Output the [x, y] coordinate of the center of the cell containing the given text.  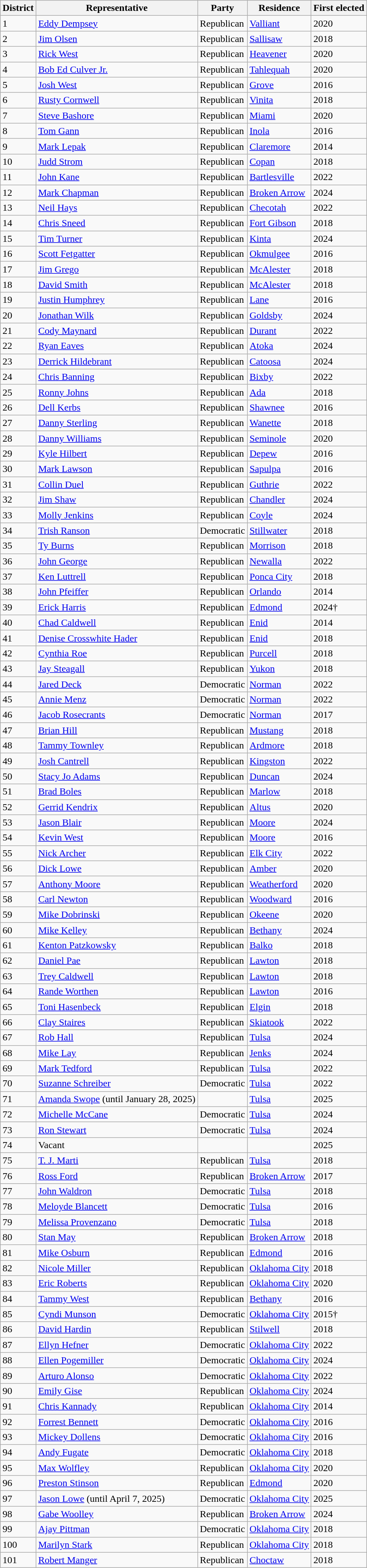
99 [18, 1529]
Eric Roberts [117, 1283]
12 [18, 193]
Coyle [279, 515]
Mark Tedford [117, 1068]
John Kane [117, 177]
89 [18, 1375]
Representative [117, 8]
70 [18, 1084]
Vinita [279, 100]
Wanette [279, 423]
Melissa Provenzano [117, 1222]
32 [18, 500]
97 [18, 1499]
John Pfeiffer [117, 592]
90 [18, 1391]
1 [18, 23]
Vacant [117, 1145]
Copan [279, 161]
Trish Ranson [117, 530]
Okmulgee [279, 254]
Marlow [279, 792]
15 [18, 239]
46 [18, 715]
Mark Chapman [117, 193]
Mike Osburn [117, 1253]
Scott Fetgatter [117, 254]
83 [18, 1283]
8 [18, 131]
Altus [279, 807]
45 [18, 700]
Anthony Moore [117, 884]
David Smith [117, 285]
David Hardin [117, 1329]
Mark Lepak [117, 146]
82 [18, 1268]
37 [18, 576]
2 [18, 39]
Ellyn Hefner [117, 1345]
Ty Burns [117, 546]
27 [18, 423]
Mustang [279, 730]
4 [18, 69]
Neil Hays [117, 208]
Brian Hill [117, 730]
74 [18, 1145]
6 [18, 100]
13 [18, 208]
Kevin West [117, 838]
Danny Williams [117, 438]
Lane [279, 300]
38 [18, 592]
55 [18, 853]
95 [18, 1468]
Jason Blair [117, 822]
Mickey Dollens [117, 1437]
Elgin [279, 1007]
22 [18, 346]
Duncan [279, 776]
Eddy Dempsey [117, 23]
Weatherford [279, 884]
42 [18, 653]
56 [18, 868]
Rob Hall [117, 1038]
21 [18, 331]
Miami [279, 115]
Purcell [279, 653]
5 [18, 85]
Orlando [279, 592]
Bartlesville [279, 177]
Woodward [279, 899]
John Waldron [117, 1191]
30 [18, 469]
Toni Hasenbeck [117, 1007]
94 [18, 1453]
Mike Dobrinski [117, 914]
Judd Strom [117, 161]
Josh Cantrell [117, 761]
86 [18, 1329]
3 [18, 54]
Bixby [279, 377]
Tom Gann [117, 131]
Gerrid Kendrix [117, 807]
Checotah [279, 208]
Denise Crosswhite Hader [117, 638]
Ryan Eaves [117, 346]
Stilwell [279, 1329]
81 [18, 1253]
Brad Boles [117, 792]
Molly Jenkins [117, 515]
Mike Kelley [117, 930]
Jenks [279, 1053]
76 [18, 1176]
Mark Lawson [117, 469]
Trey Caldwell [117, 976]
31 [18, 484]
51 [18, 792]
73 [18, 1130]
Sallisaw [279, 39]
53 [18, 822]
25 [18, 392]
91 [18, 1406]
62 [18, 961]
Max Wolfley [117, 1468]
Justin Humphrey [117, 300]
48 [18, 746]
Elk City [279, 853]
33 [18, 515]
T. J. Marti [117, 1160]
11 [18, 177]
Nicole Miller [117, 1268]
29 [18, 454]
Dick Lowe [117, 868]
Chris Banning [117, 377]
69 [18, 1068]
10 [18, 161]
Jim Shaw [117, 500]
First elected [339, 8]
68 [18, 1053]
Depew [279, 454]
Ken Luttrell [117, 576]
Ajay Pittman [117, 1529]
Clay Staires [117, 1022]
50 [18, 776]
Chad Caldwell [117, 623]
44 [18, 684]
40 [18, 623]
Jason Lowe (until April 7, 2025) [117, 1499]
Erick Harris [117, 607]
18 [18, 285]
24 [18, 377]
98 [18, 1514]
52 [18, 807]
Arturo Alonso [117, 1375]
Kinta [279, 239]
Skiatook [279, 1022]
Ada [279, 392]
20 [18, 315]
36 [18, 561]
Catoosa [279, 361]
Chris Sneed [117, 223]
Seminole [279, 438]
Chris Kannady [117, 1406]
Party [222, 8]
Meloyde Blancett [117, 1207]
Rusty Cornwell [117, 100]
66 [18, 1022]
16 [18, 254]
Cyndi Munson [117, 1314]
49 [18, 761]
Residence [279, 8]
34 [18, 530]
41 [18, 638]
Gabe Woolley [117, 1514]
Robert Manger [117, 1560]
Tammy West [117, 1299]
60 [18, 930]
Jim Grego [117, 269]
Mike Lay [117, 1053]
64 [18, 992]
79 [18, 1222]
35 [18, 546]
19 [18, 300]
85 [18, 1314]
Ross Ford [117, 1176]
58 [18, 899]
72 [18, 1114]
65 [18, 1007]
84 [18, 1299]
26 [18, 407]
Stan May [117, 1237]
88 [18, 1360]
71 [18, 1099]
93 [18, 1437]
Rande Worthen [117, 992]
Josh West [117, 85]
Andy Fugate [117, 1453]
7 [18, 115]
Stacy Jo Adams [117, 776]
Yukon [279, 669]
78 [18, 1207]
75 [18, 1160]
Okeene [279, 914]
43 [18, 669]
Forrest Bennett [117, 1421]
Emily Gise [117, 1391]
39 [18, 607]
Kenton Patzkowsky [117, 945]
Bob Ed Culver Jr. [117, 69]
Nick Archer [117, 853]
Claremore [279, 146]
Derrick Hildebrant [117, 361]
Guthrie [279, 484]
Cynthia Roe [117, 653]
Morrison [279, 546]
John George [117, 561]
Dell Kerbs [117, 407]
54 [18, 838]
92 [18, 1421]
59 [18, 914]
Ronny Johns [117, 392]
Danny Sterling [117, 423]
Atoka [279, 346]
80 [18, 1237]
96 [18, 1483]
87 [18, 1345]
Jacob Rosecrants [117, 715]
Chandler [279, 500]
Shawnee [279, 407]
Tammy Townley [117, 746]
Balko [279, 945]
Annie Menz [117, 700]
Preston Stinson [117, 1483]
Amber [279, 868]
47 [18, 730]
Choctaw [279, 1560]
Tahlequah [279, 69]
Tim Turner [117, 239]
Collin Duel [117, 484]
Goldsby [279, 315]
Cody Maynard [117, 331]
9 [18, 146]
Rick West [117, 54]
23 [18, 361]
57 [18, 884]
Stillwater [279, 530]
Sapulpa [279, 469]
Kyle Hilbert [117, 454]
Newalla [279, 561]
Suzanne Schreiber [117, 1084]
2024† [339, 607]
Jonathan Wilk [117, 315]
Durant [279, 331]
District [18, 8]
Ron Stewart [117, 1130]
Inola [279, 131]
67 [18, 1038]
Jared Deck [117, 684]
Michelle McCane [117, 1114]
Ellen Pogemiller [117, 1360]
Kingston [279, 761]
63 [18, 976]
Heavener [279, 54]
2015† [339, 1314]
Grove [279, 85]
Ponca City [279, 576]
17 [18, 269]
Carl Newton [117, 899]
28 [18, 438]
Fort Gibson [279, 223]
Valliant [279, 23]
100 [18, 1545]
61 [18, 945]
Ardmore [279, 746]
Jim Olsen [117, 39]
Daniel Pae [117, 961]
77 [18, 1191]
Steve Bashore [117, 115]
14 [18, 223]
101 [18, 1560]
Jay Steagall [117, 669]
Amanda Swope (until January 28, 2025) [117, 1099]
Marilyn Stark [117, 1545]
